Search for the cell housing the specified text and yield its (x, y) center coordinate. 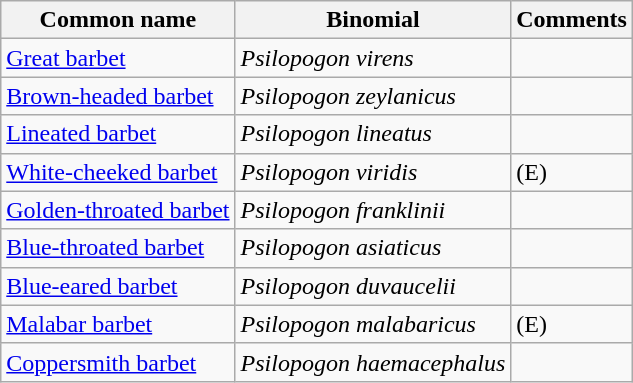
Psilopogon lineatus (373, 134)
Psilopogon virens (373, 58)
Psilopogon asiaticus (373, 248)
Common name (118, 20)
Psilopogon zeylanicus (373, 96)
Golden-throated barbet (118, 210)
Blue-throated barbet (118, 248)
Great barbet (118, 58)
Psilopogon franklinii (373, 210)
Lineated barbet (118, 134)
Blue-eared barbet (118, 286)
Comments (572, 20)
Psilopogon duvaucelii (373, 286)
Binomial (373, 20)
Malabar barbet (118, 324)
Brown-headed barbet (118, 96)
White-cheeked barbet (118, 172)
Psilopogon haemacephalus (373, 362)
Psilopogon viridis (373, 172)
Psilopogon malabaricus (373, 324)
Coppersmith barbet (118, 362)
